Provide the (X, Y) coordinate of the cell's center where the given text is located.  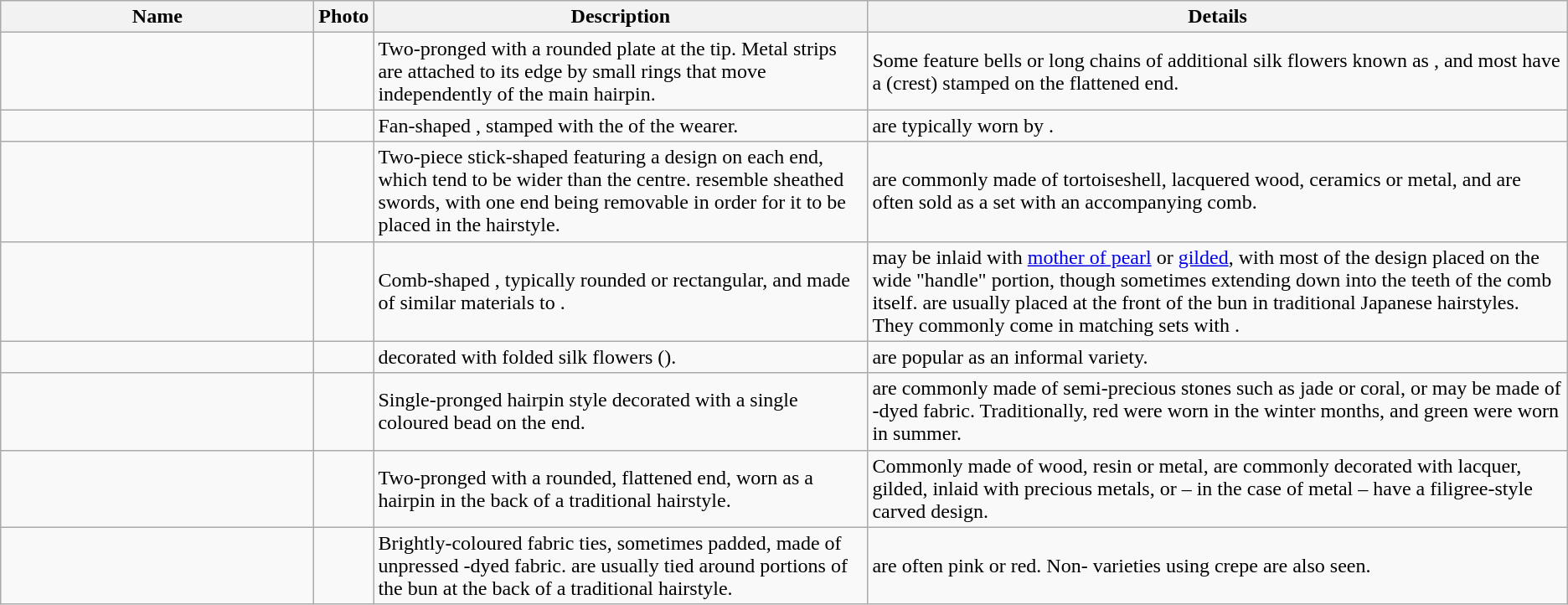
are typically worn by . (1218, 126)
Details (1218, 17)
Two-pronged with a rounded plate at the tip. Metal strips are attached to its edge by small rings that move independently of the main hairpin. (621, 71)
are popular as an informal variety. (1218, 357)
Comb-shaped , typically rounded or rectangular, and made of similar materials to . (621, 292)
Fan-shaped , stamped with the of the wearer. (621, 126)
are often pink or red. Non- varieties using crepe are also seen. (1218, 566)
Description (621, 17)
Single-pronged hairpin style decorated with a single coloured bead on the end. (621, 411)
Some feature bells or long chains of additional silk flowers known as , and most have a (crest) stamped on the flattened end. (1218, 71)
Photo (343, 17)
decorated with folded silk flowers (). (621, 357)
Name (157, 17)
are commonly made of tortoiseshell, lacquered wood, ceramics or metal, and are often sold as a set with an accompanying comb. (1218, 191)
Two-pronged with a rounded, flattened end, worn as a hairpin in the back of a traditional hairstyle. (621, 489)
